Find where the given text appears and provide that cell's center as [X, Y] coordinate. 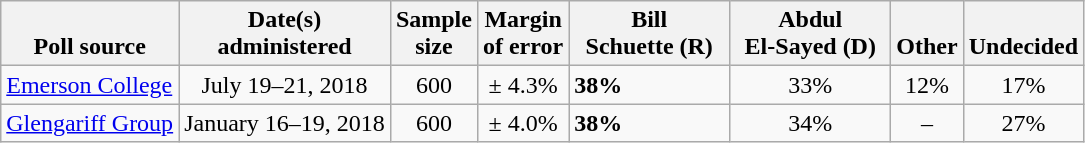
July 19–21, 2018 [285, 85]
17% [1023, 85]
Poll source [90, 34]
AbdulEl-Sayed (D) [810, 34]
January 16–19, 2018 [285, 123]
33% [810, 85]
– [927, 123]
BillSchuette (R) [650, 34]
Other [927, 34]
27% [1023, 123]
12% [927, 85]
Emerson College [90, 85]
Samplesize [434, 34]
Glengariff Group [90, 123]
± 4.3% [522, 85]
34% [810, 123]
± 4.0% [522, 123]
Undecided [1023, 34]
Date(s)administered [285, 34]
Marginof error [522, 34]
